Output the [x, y] coordinate of the center of the cell containing the given text.  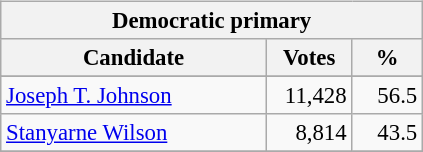
Candidate [134, 58]
Joseph T. Johnson [134, 96]
56.5 [388, 96]
% [388, 58]
Stanyarne Wilson [134, 133]
11,428 [309, 96]
Democratic primary [212, 21]
43.5 [388, 133]
8,814 [309, 133]
Votes [309, 58]
